Pinpoint the cell where the given text exists, returning its [x, y] midpoint coordinate. 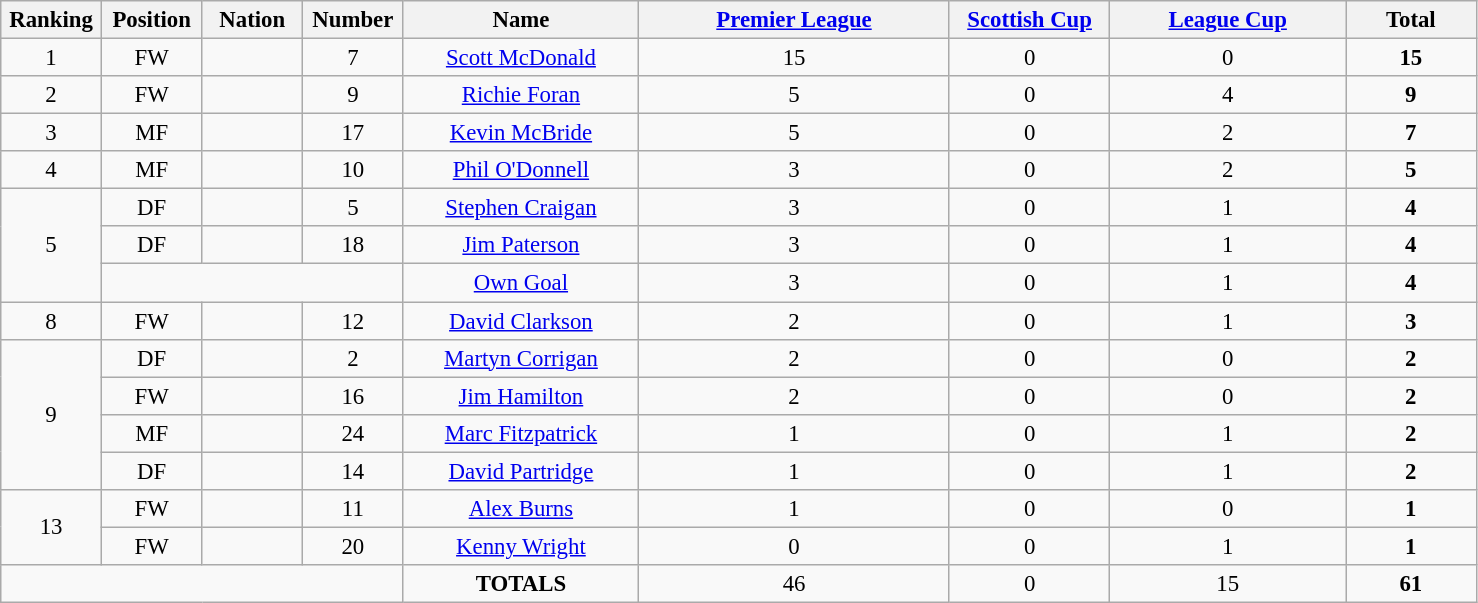
Marc Fitzpatrick [521, 433]
11 [354, 509]
17 [354, 133]
Name [521, 20]
Number [354, 20]
David Clarkson [521, 321]
46 [794, 584]
Nation [252, 20]
24 [354, 433]
Position [152, 20]
Own Goal [521, 283]
Total [1412, 20]
12 [354, 321]
Alex Burns [521, 509]
Premier League [794, 20]
61 [1412, 584]
David Partridge [521, 471]
Stephen Craigan [521, 208]
14 [354, 471]
20 [354, 546]
Kevin McBride [521, 133]
League Cup [1228, 20]
18 [354, 245]
Ranking [52, 20]
Martyn Corrigan [521, 358]
Richie Foran [521, 95]
10 [354, 170]
16 [354, 396]
8 [52, 321]
Jim Hamilton [521, 396]
TOTALS [521, 584]
Phil O'Donnell [521, 170]
Kenny Wright [521, 546]
Jim Paterson [521, 245]
Scott McDonald [521, 58]
Scottish Cup [1030, 20]
13 [52, 528]
